Provide the (X, Y) coordinate of the cell's center where the given text is located.  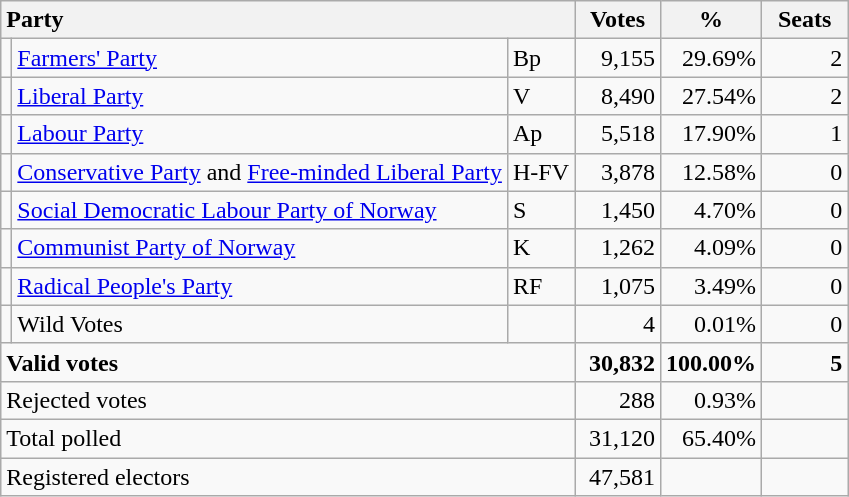
17.90% (712, 134)
S (540, 210)
47,581 (617, 477)
Party (288, 20)
1,262 (617, 248)
100.00% (712, 362)
4.09% (712, 248)
Registered electors (288, 477)
12.58% (712, 172)
RF (540, 286)
29.69% (712, 58)
288 (617, 400)
Ap (540, 134)
31,120 (617, 438)
5 (805, 362)
1 (805, 134)
5,518 (617, 134)
3,878 (617, 172)
4.70% (712, 210)
Seats (805, 20)
1,450 (617, 210)
Wild Votes (260, 324)
H-FV (540, 172)
Radical People's Party (260, 286)
Bp (540, 58)
Social Democratic Labour Party of Norway (260, 210)
% (712, 20)
V (540, 96)
K (540, 248)
9,155 (617, 58)
0.01% (712, 324)
3.49% (712, 286)
27.54% (712, 96)
Total polled (288, 438)
4 (617, 324)
8,490 (617, 96)
Liberal Party (260, 96)
Labour Party (260, 134)
Rejected votes (288, 400)
Farmers' Party (260, 58)
Valid votes (288, 362)
65.40% (712, 438)
Conservative Party and Free-minded Liberal Party (260, 172)
1,075 (617, 286)
Communist Party of Norway (260, 248)
30,832 (617, 362)
Votes (617, 20)
0.93% (712, 400)
